Locate the cell with the specified text and output its [x, y] center coordinate. 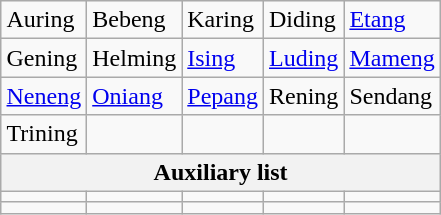
Gening [44, 58]
Luding [303, 58]
Ising [223, 58]
Auxiliary list [220, 172]
Pepang [223, 96]
Trining [44, 134]
Mameng [392, 58]
Oniang [134, 96]
Rening [303, 96]
Helming [134, 58]
Karing [223, 20]
Etang [392, 20]
Diding [303, 20]
Sendang [392, 96]
Auring [44, 20]
Neneng [44, 96]
Bebeng [134, 20]
